Output the [x, y] coordinate of the center of the cell containing the given text.  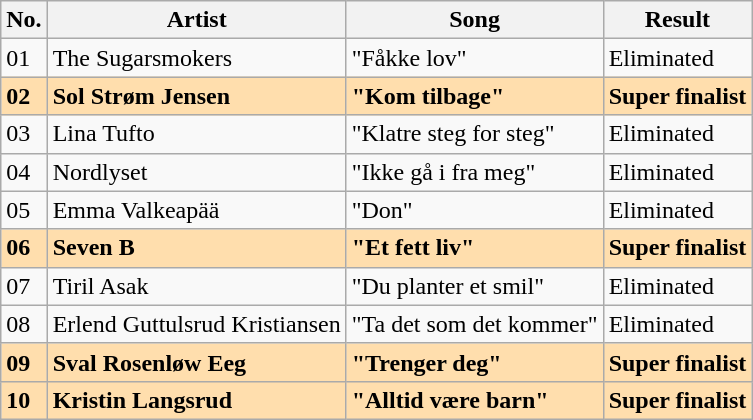
07 [24, 286]
Lina Tufto [196, 134]
Sval Rosenløw Eeg [196, 362]
02 [24, 96]
08 [24, 324]
09 [24, 362]
Kristin Langsrud [196, 400]
"Trenger deg" [474, 362]
"Ta det som det kommer" [474, 324]
01 [24, 58]
"Don" [474, 210]
No. [24, 20]
06 [24, 248]
Artist [196, 20]
"Fåkke lov" [474, 58]
"Alltid være barn" [474, 400]
Song [474, 20]
Tiril Asak [196, 286]
Sol Strøm Jensen [196, 96]
Result [678, 20]
"Kom tilbage" [474, 96]
Nordlyset [196, 172]
Emma Valkeapää [196, 210]
"Du planter et smil" [474, 286]
04 [24, 172]
"Ikke gå i fra meg" [474, 172]
"Klatre steg for steg" [474, 134]
Erlend Guttulsrud Kristiansen [196, 324]
10 [24, 400]
Seven B [196, 248]
"Et fett liv" [474, 248]
05 [24, 210]
The Sugarsmokers [196, 58]
03 [24, 134]
